Output the [x, y] coordinate of the center of the cell containing the given text.  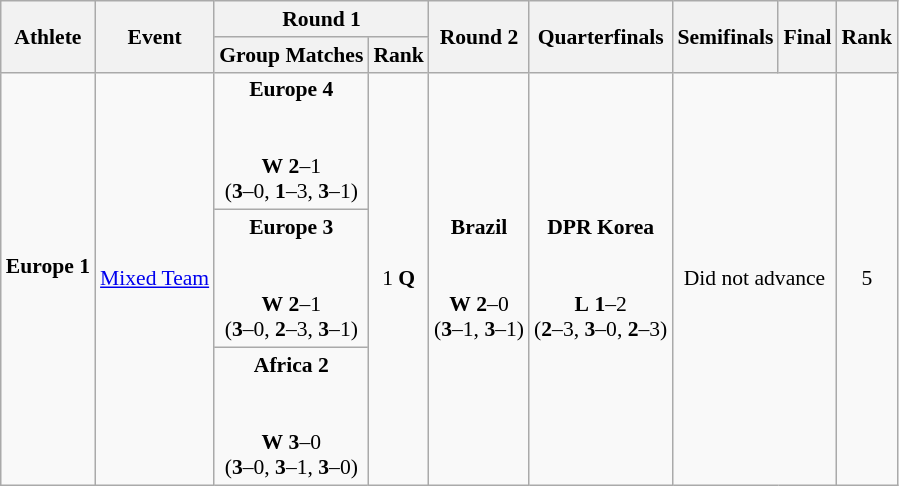
Round 2 [479, 36]
Europe 3 W 2–1 (3–0, 2–3, 3–1) [291, 279]
1 Q [398, 278]
Athlete [48, 36]
Semifinals [725, 36]
5 [868, 278]
DPR Korea L 1–2 (2–3, 3–0, 2–3) [600, 278]
Africa 2 W 3–0 (3–0, 3–1, 3–0) [291, 417]
Quarterfinals [600, 36]
Europe 1 [48, 278]
Group Matches [291, 55]
Event [154, 36]
Brazil W 2–0 (3–1, 3–1) [479, 278]
Mixed Team [154, 278]
Round 1 [322, 19]
Final [807, 36]
Europe 4 W 2–1 (3–0, 1–3, 3–1) [291, 141]
Did not advance [754, 278]
